From the cell containing the given text, extract its center point as (x, y) coordinate. 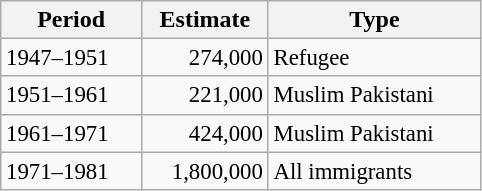
Type (374, 20)
221,000 (206, 95)
1961–1971 (72, 133)
1,800,000 (206, 171)
1971–1981 (72, 171)
424,000 (206, 133)
1947–1951 (72, 58)
274,000 (206, 58)
1951–1961 (72, 95)
Period (72, 20)
Refugee (374, 58)
All immigrants (374, 171)
Estimate (206, 20)
